For the text-containing cell, return its midpoint in [x, y] coordinate format. 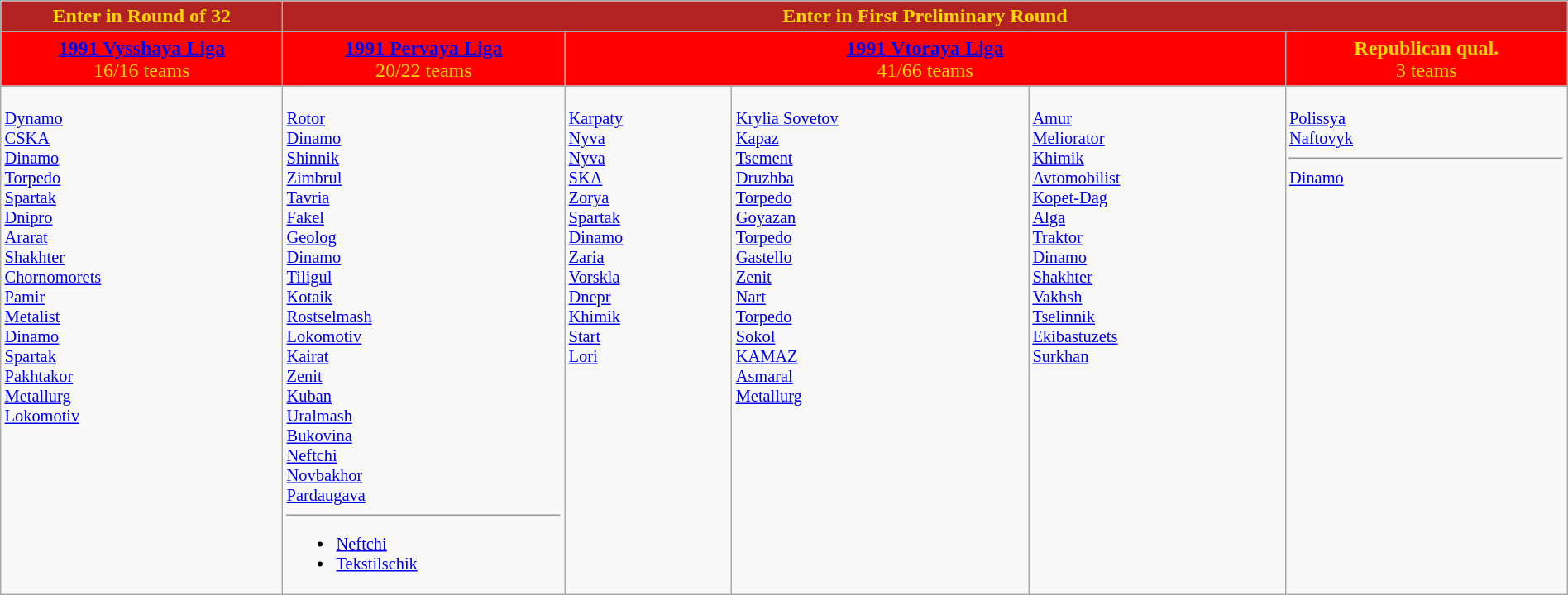
1991 Vtoraya Liga41/66 teams [925, 59]
Karpaty Nyva Nyva SKA Zorya Spartak Dinamo Zaria Vorskla Dnepr Khimik Start Lori [648, 340]
1991 Pervaya Liga20/22 teams [423, 59]
1991 Vysshaya Liga16/16 teams [142, 59]
Enter in Round of 32 [142, 17]
Enter in First Preliminary Round [925, 17]
Polissya Naftovyk Dinamo [1426, 340]
Amur Meliorator Khimik Avtomobilist Kopet-Dag Alga Traktor Dinamo Shakhter Vakhsh Tselinnik Ekibastuzets Surkhan [1158, 340]
Republican qual.3 teams [1426, 59]
Krylia Sovetov Kapaz Tsement Druzhba Torpedo Goyazan Torpedo Gastello Zenit Nart Torpedo Sokol KAMAZ Asmaral Metallurg [880, 340]
Dynamo CSKA Dinamo Torpedo Spartak Dnipro Ararat Shakhter Chornomorets Pamir Metalist Dinamo Spartak Pakhtakor Metallurg Lokomotiv [142, 340]
